Detect which cell encompasses the target text, then output its (X, Y) center coordinate. 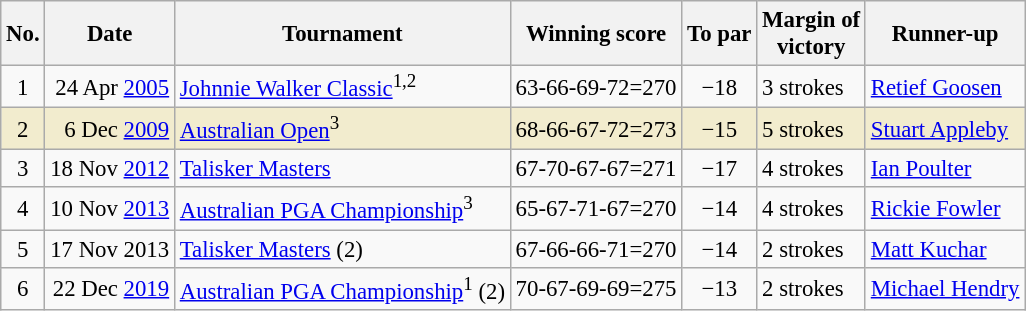
−15 (720, 129)
Australian Open3 (342, 129)
Ian Poulter (944, 169)
68-66-67-72=273 (596, 129)
Australian PGA Championship1 (2) (342, 288)
5 (23, 249)
Retief Goosen (944, 87)
Winning score (596, 34)
Talisker Masters (2) (342, 249)
Talisker Masters (342, 169)
17 Nov 2013 (110, 249)
65-67-71-67=270 (596, 209)
2 (23, 129)
3 strokes (812, 87)
−18 (720, 87)
To par (720, 34)
Date (110, 34)
Stuart Appleby (944, 129)
−17 (720, 169)
4 (23, 209)
1 (23, 87)
−13 (720, 288)
6 (23, 288)
18 Nov 2012 (110, 169)
Runner-up (944, 34)
Tournament (342, 34)
Margin ofvictory (812, 34)
Australian PGA Championship3 (342, 209)
3 (23, 169)
63-66-69-72=270 (596, 87)
Matt Kuchar (944, 249)
Rickie Fowler (944, 209)
10 Nov 2013 (110, 209)
6 Dec 2009 (110, 129)
70-67-69-69=275 (596, 288)
67-66-66-71=270 (596, 249)
22 Dec 2019 (110, 288)
24 Apr 2005 (110, 87)
No. (23, 34)
Johnnie Walker Classic1,2 (342, 87)
5 strokes (812, 129)
67-70-67-67=271 (596, 169)
Michael Hendry (944, 288)
